Determine the [X, Y] coordinate at the center of the cell enclosing the given text.  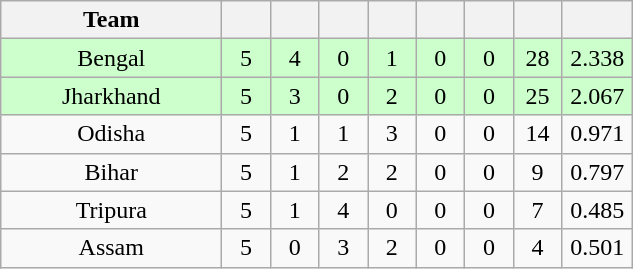
0.971 [598, 134]
0.797 [598, 172]
7 [538, 210]
28 [538, 58]
Bihar [112, 172]
0.501 [598, 248]
Team [112, 20]
0.485 [598, 210]
9 [538, 172]
Odisha [112, 134]
25 [538, 96]
Tripura [112, 210]
Assam [112, 248]
2.338 [598, 58]
Jharkhand [112, 96]
14 [538, 134]
2.067 [598, 96]
Bengal [112, 58]
